Identify which cell holds the provided text, then report its (X, Y) central coordinate. 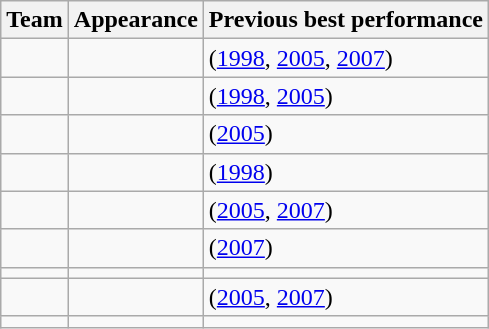
Team (35, 20)
(2005) (346, 134)
(1998) (346, 172)
(1998, 2005, 2007) (346, 58)
Previous best performance (346, 20)
(2007) (346, 248)
(1998, 2005) (346, 96)
Appearance (136, 20)
